Scan for the cell matching the given text and deliver its [X, Y] coordinate at center. 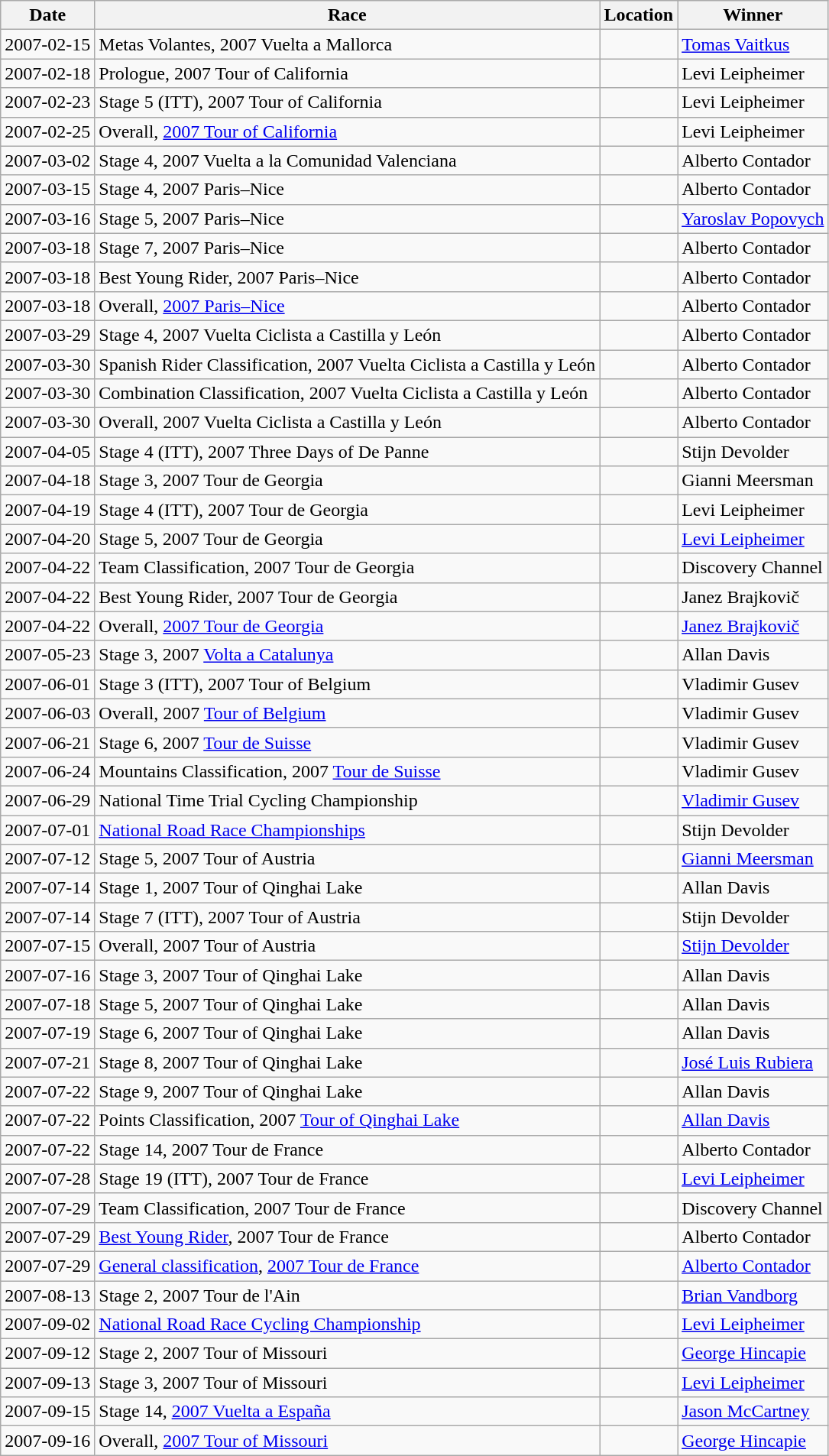
2007-09-16 [47, 1441]
Stage 3, 2007 Tour de Georgia [347, 481]
Best Young Rider, 2007 Tour de Georgia [347, 597]
Stage 4 (ITT), 2007 Tour de Georgia [347, 510]
Date [47, 15]
2007-06-24 [47, 771]
Stage 5, 2007 Tour of Qinghai Lake [347, 1004]
Stage 5 (ITT), 2007 Tour of California [347, 102]
2007-02-23 [47, 102]
Metas Volantes, 2007 Vuelta a Mallorca [347, 44]
Race [347, 15]
2007-03-16 [47, 219]
Stage 8, 2007 Tour of Qinghai Lake [347, 1062]
2007-07-18 [47, 1004]
Stage 19 (ITT), 2007 Tour de France [347, 1179]
2007-07-19 [47, 1033]
Stage 7, 2007 Paris–Nice [347, 248]
Best Young Rider, 2007 Paris–Nice [347, 277]
2007-07-28 [47, 1179]
Winner [753, 15]
Stage 4, 2007 Vuelta a la Comunidad Valenciana [347, 161]
Stage 6, 2007 Tour of Qinghai Lake [347, 1033]
2007-04-19 [47, 510]
National Road Race Championships [347, 829]
Stage 5, 2007 Tour of Austria [347, 859]
Brian Vandborg [753, 1295]
Stage 7 (ITT), 2007 Tour of Austria [347, 917]
National Time Trial Cycling Championship [347, 800]
2007-07-21 [47, 1062]
Stage 9, 2007 Tour of Qinghai Lake [347, 1091]
2007-03-02 [47, 161]
José Luis Rubiera [753, 1062]
2007-04-20 [47, 539]
Overall, 2007 Vuelta Ciclista a Castilla y León [347, 423]
2007-04-05 [47, 452]
2007-06-29 [47, 800]
2007-02-15 [47, 44]
Points Classification, 2007 Tour of Qinghai Lake [347, 1120]
General classification, 2007 Tour de France [347, 1266]
Stage 3, 2007 Volta a Catalunya [347, 655]
National Road Race Cycling Championship [347, 1325]
Overall, 2007 Paris–Nice [347, 306]
Stage 4, 2007 Paris–Nice [347, 190]
Stage 14, 2007 Vuelta a España [347, 1412]
Prologue, 2007 Tour of California [347, 73]
Combination Classification, 2007 Vuelta Ciclista a Castilla y León [347, 394]
2007-03-29 [47, 335]
Yaroslav Popovych [753, 219]
Stage 5, 2007 Tour de Georgia [347, 539]
2007-09-13 [47, 1383]
2007-09-02 [47, 1325]
2007-09-12 [47, 1354]
2007-05-23 [47, 655]
Stage 2, 2007 Tour de l'Ain [347, 1295]
2007-03-15 [47, 190]
2007-08-13 [47, 1295]
Spanish Rider Classification, 2007 Vuelta Ciclista a Castilla y León [347, 365]
Stage 5, 2007 Paris–Nice [347, 219]
Stage 6, 2007 Tour de Suisse [347, 742]
Stage 4, 2007 Vuelta Ciclista a Castilla y León [347, 335]
Tomas Vaitkus [753, 44]
2007-07-15 [47, 946]
Overall, 2007 Tour of Belgium [347, 713]
Stage 14, 2007 Tour de France [347, 1150]
Overall, 2007 Tour of California [347, 131]
Stage 3, 2007 Tour of Missouri [347, 1383]
2007-06-03 [47, 713]
2007-09-15 [47, 1412]
2007-07-12 [47, 859]
Location [639, 15]
2007-02-18 [47, 73]
Mountains Classification, 2007 Tour de Suisse [347, 771]
2007-06-21 [47, 742]
Overall, 2007 Tour of Austria [347, 946]
Overall, 2007 Tour of Missouri [347, 1441]
Stage 2, 2007 Tour of Missouri [347, 1354]
Jason McCartney [753, 1412]
2007-06-01 [47, 684]
Stage 1, 2007 Tour of Qinghai Lake [347, 888]
2007-07-16 [47, 975]
Team Classification, 2007 Tour de France [347, 1208]
Best Young Rider, 2007 Tour de France [347, 1237]
2007-07-01 [47, 829]
Stage 3 (ITT), 2007 Tour of Belgium [347, 684]
2007-02-25 [47, 131]
Overall, 2007 Tour de Georgia [347, 626]
2007-04-18 [47, 481]
Stage 4 (ITT), 2007 Three Days of De Panne [347, 452]
Team Classification, 2007 Tour de Georgia [347, 568]
Stage 3, 2007 Tour of Qinghai Lake [347, 975]
